Find where the given text appears and provide that cell's center as [X, Y] coordinate. 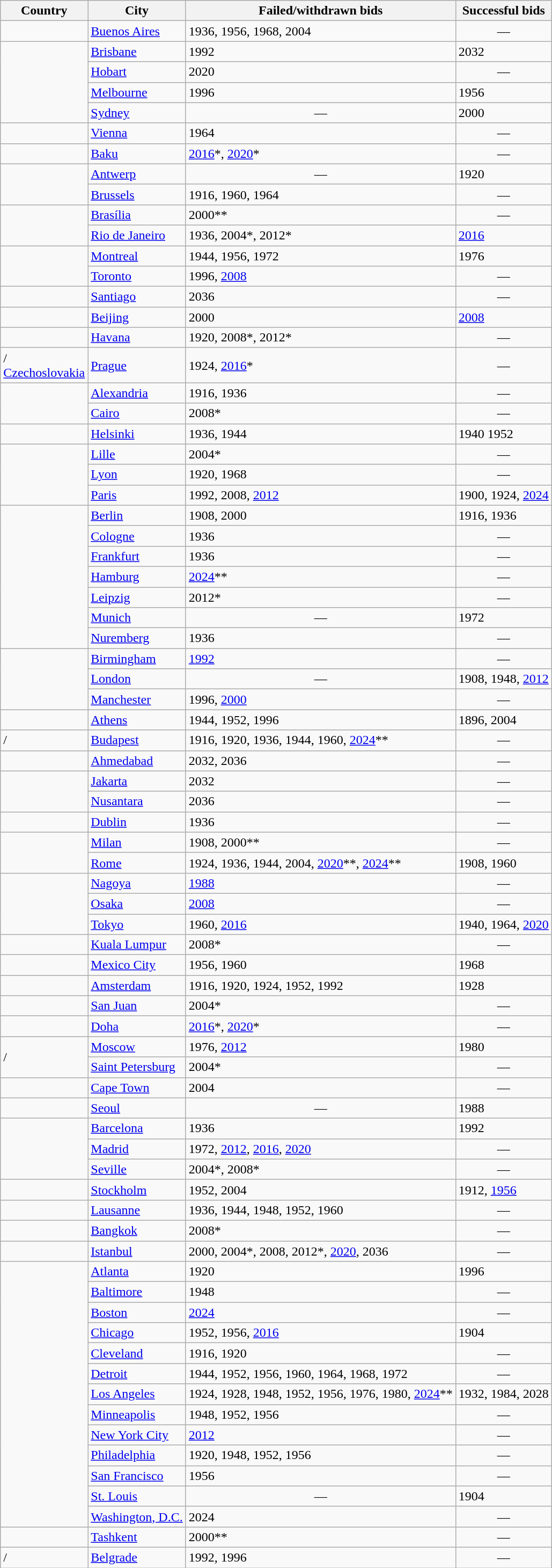
Minneapolis [137, 1414]
1908, 2000** [321, 842]
1972, 2012, 2016, 2020 [321, 1149]
Washington, D.C. [137, 1516]
1916, 1960, 1964 [321, 194]
2024** [321, 577]
Stockholm [137, 1190]
2012 [321, 1435]
Beijing [137, 317]
Cape Town [137, 1088]
City [137, 11]
1952, 2004 [321, 1190]
Hobart [137, 72]
Milan [137, 842]
Santiago [137, 297]
Munich [137, 618]
1908, 2000 [321, 515]
1940, 1964, 2020 [503, 924]
1932, 1984, 2028 [503, 1394]
1992, 1996 [321, 1557]
1916, 1920 [321, 1353]
1912, 1956 [503, 1190]
Istanbul [137, 1251]
Cologne [137, 536]
Cleveland [137, 1353]
Brasília [137, 215]
Paris [137, 495]
Country [44, 11]
1944, 1952, 1996 [321, 720]
Alexandria [137, 393]
1952, 1956, 2016 [321, 1333]
/Czechoslovakia [44, 365]
1972 [503, 618]
New York City [137, 1435]
Toronto [137, 276]
Athens [137, 720]
Doha [137, 1026]
Bangkok [137, 1230]
Leipzig [137, 597]
Melbourne [137, 92]
1936, 1944, 1948, 1952, 1960 [321, 1210]
Kuala Lumpur [137, 945]
Detroit [137, 1374]
Helsinki [137, 434]
St. Louis [137, 1496]
1992, 2008, 2012 [321, 495]
Barcelona [137, 1128]
1956, 1960 [321, 965]
Osaka [137, 903]
Mexico City [137, 965]
Lyon [137, 475]
Failed/withdrawn bids [321, 11]
1924, 1928, 1948, 1952, 1956, 1976, 1980, 2024** [321, 1394]
Madrid [137, 1149]
1936, 1956, 1968, 2004 [321, 31]
Antwerp [137, 174]
Vienna [137, 133]
London [137, 679]
Lausanne [137, 1210]
Los Angeles [137, 1394]
Seoul [137, 1108]
1928 [503, 986]
2020 [321, 72]
Budapest [137, 740]
Belgrade [137, 1557]
1908, 1948, 2012 [503, 679]
1996, 2008 [321, 276]
1980 [503, 1047]
2000, 2004*, 2008, 2012*, 2020, 2036 [321, 1251]
1936, 1944 [321, 434]
Montreal [137, 256]
Chicago [137, 1333]
2004*, 2008* [321, 1169]
Rome [137, 863]
1948 [321, 1292]
Brussels [137, 194]
San Juan [137, 1006]
1920, 2008*, 2012* [321, 338]
Baltimore [137, 1292]
Brisbane [137, 52]
1924, 2016* [321, 365]
1936, 2004*, 2012* [321, 235]
Boston [137, 1312]
Sydney [137, 113]
1964 [321, 133]
1920, 1948, 1952, 1956 [321, 1455]
1900, 1924, 2024 [503, 495]
2032, 2036 [321, 761]
Buenos Aires [137, 31]
2016 [503, 235]
1976 [503, 256]
Saint Petersburg [137, 1067]
Philadelphia [137, 1455]
Tashkent [137, 1537]
Jakarta [137, 781]
Nagoya [137, 883]
Birmingham [137, 659]
San Francisco [137, 1476]
1944, 1952, 1956, 1960, 1964, 1968, 1972 [321, 1374]
Havana [137, 338]
Rio de Janeiro [137, 235]
1920, 1968 [321, 475]
Manchester [137, 699]
Cairo [137, 413]
Berlin [137, 515]
Ahmedabad [137, 761]
Dublin [137, 822]
1940 1952 [503, 434]
Baku [137, 154]
Nuremberg [137, 638]
Seville [137, 1169]
1908, 1960 [503, 863]
1916, 1920, 1936, 1944, 1960, 2024** [321, 740]
2012* [321, 597]
Hamburg [137, 577]
Successful bids [503, 11]
1916, 1920, 1924, 1952, 1992 [321, 986]
1896, 2004 [503, 720]
Tokyo [137, 924]
Atlanta [137, 1272]
Amsterdam [137, 986]
1944, 1956, 1972 [321, 256]
1976, 2012 [321, 1047]
Nusantara [137, 801]
1960, 2016 [321, 924]
1996, 2000 [321, 699]
1924, 1936, 1944, 2004, 2020**, 2024** [321, 863]
Lille [137, 454]
1948, 1952, 1956 [321, 1414]
Moscow [137, 1047]
Frankfurt [137, 556]
Prague [137, 365]
2004 [321, 1088]
1968 [503, 965]
